Provide the [X, Y] coordinate of the cell's center where the given text is located.  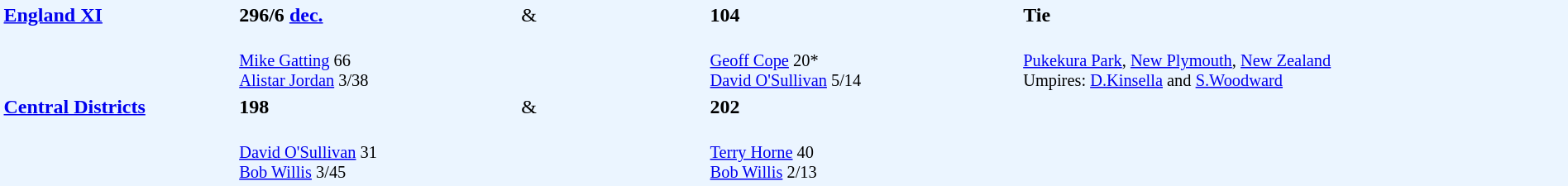
David O'Sullivan 31 Bob Willis 3/45 [378, 152]
Mike Gatting 66 Alistar Jordan 3/38 [378, 61]
Terry Horne 40 Bob Willis 2/13 [864, 152]
Tie [1293, 15]
Geoff Cope 20* David O'Sullivan 5/14 [864, 61]
104 [864, 15]
198 [378, 107]
Central Districts [119, 139]
296/6 dec. [378, 15]
Pukekura Park, New Plymouth, New Zealand Umpires: D.Kinsella and S.Woodward [1293, 107]
202 [864, 107]
England XI [119, 47]
